Capture the cell that displays the provided text and extract its [x, y] central coordinate. 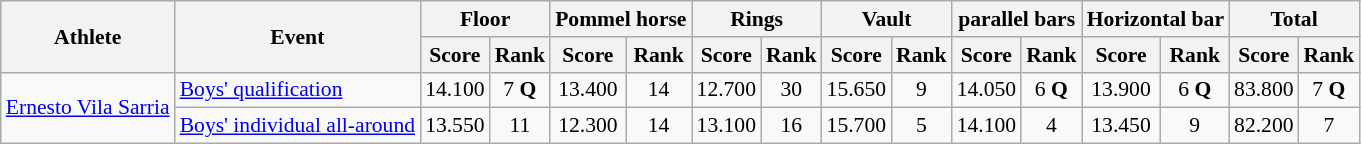
Floor [485, 19]
16 [792, 126]
12.700 [726, 90]
Pommel horse [620, 19]
4 [1052, 126]
13.900 [1122, 90]
Athlete [88, 36]
Event [298, 36]
parallel bars [1017, 19]
Ernesto Vila Sarria [88, 108]
5 [922, 126]
82.200 [1264, 126]
83.800 [1264, 90]
13.400 [588, 90]
Boys' qualification [298, 90]
Rings [757, 19]
Horizontal bar [1156, 19]
7 [1330, 126]
15.650 [856, 90]
12.300 [588, 126]
11 [520, 126]
Boys' individual all-around [298, 126]
Vault [887, 19]
13.450 [1122, 126]
13.550 [454, 126]
14.050 [986, 90]
30 [792, 90]
15.700 [856, 126]
Total [1294, 19]
13.100 [726, 126]
